Detect which cell encompasses the target text, then output its [X, Y] center coordinate. 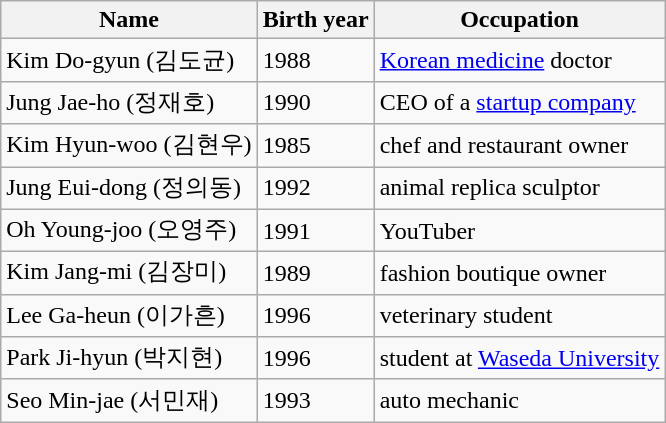
auto mechanic [520, 400]
Jung Jae-ho (정재호) [129, 102]
1993 [316, 400]
chef and restaurant owner [520, 146]
1990 [316, 102]
fashion boutique owner [520, 274]
1988 [316, 60]
Park Ji-hyun (박지현) [129, 358]
Oh Young-joo (오영주) [129, 230]
student at Waseda University [520, 358]
Korean medicine doctor [520, 60]
Kim Hyun-woo (김현우) [129, 146]
1985 [316, 146]
1989 [316, 274]
Kim Jang-mi (김장미) [129, 274]
Lee Ga-heun (이가흔) [129, 316]
CEO of a startup company [520, 102]
Occupation [520, 20]
Jung Eui-dong (정의동) [129, 188]
Birth year [316, 20]
animal replica sculptor [520, 188]
Kim Do-gyun (김도균) [129, 60]
Seo Min-jae (서민재) [129, 400]
1991 [316, 230]
Name [129, 20]
veterinary student [520, 316]
YouTuber [520, 230]
1992 [316, 188]
